Find where the given text appears and provide that cell's center as [X, Y] coordinate. 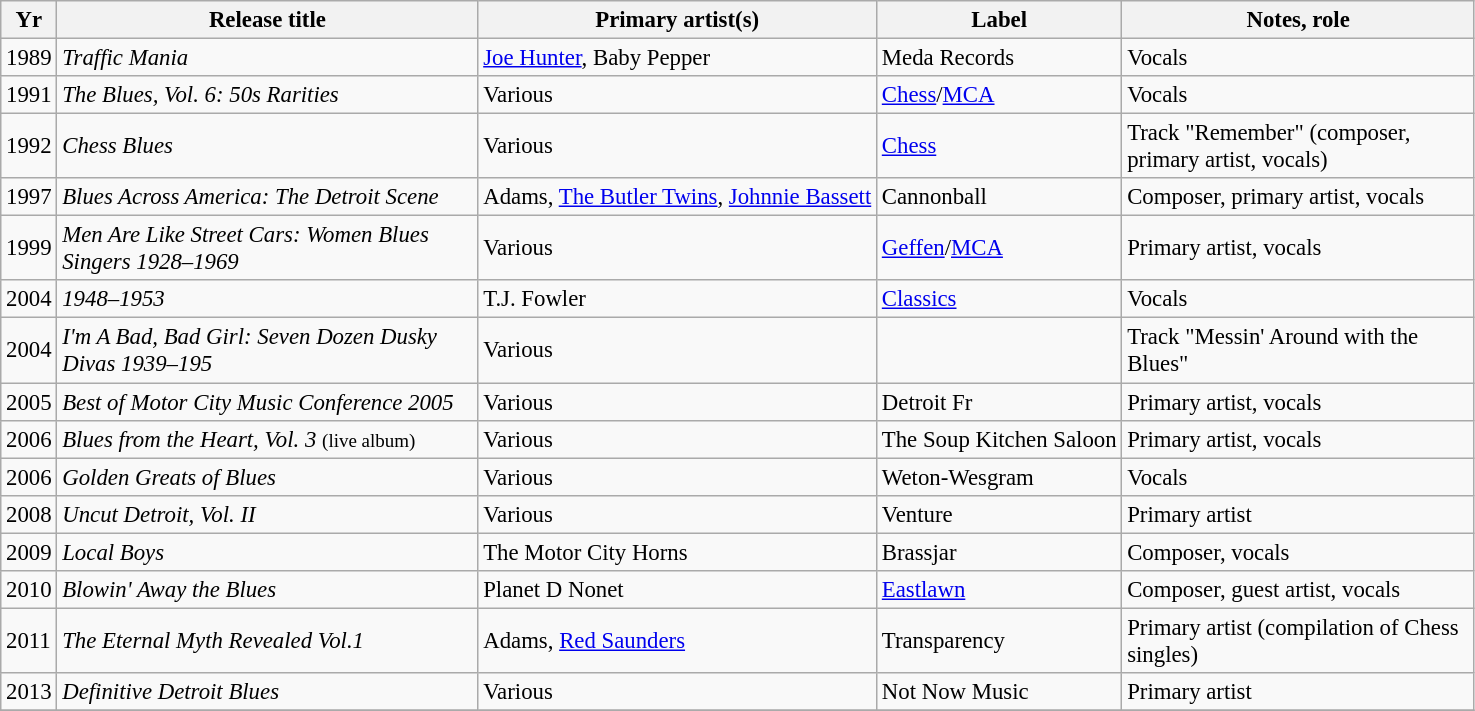
Best of Motor City Music Conference 2005 [268, 402]
Uncut Detroit, Vol. II [268, 514]
2009 [29, 552]
1948–1953 [268, 299]
Venture [1000, 514]
Weton-Wesgram [1000, 477]
Primary artist (compilation of Chess singles) [1298, 640]
The Eternal Myth Revealed Vol.1 [268, 640]
Composer, guest artist, vocals [1298, 590]
Yr [29, 20]
Detroit Fr [1000, 402]
Label [1000, 20]
Brassjar [1000, 552]
2010 [29, 590]
Release title [268, 20]
Meda Records [1000, 58]
Adams, Red Saunders [678, 640]
The Soup Kitchen Saloon [1000, 439]
Golden Greats of Blues [268, 477]
2005 [29, 402]
1992 [29, 146]
Notes, role [1298, 20]
Blues from the Heart, Vol. 3 (live album) [268, 439]
Eastlawn [1000, 590]
1997 [29, 197]
Planet D Nonet [678, 590]
Blues Across America: The Detroit Scene [268, 197]
Local Boys [268, 552]
Chess/MCA [1000, 95]
Composer, primary artist, vocals [1298, 197]
Chess Blues [268, 146]
Definitive Detroit Blues [268, 692]
Transparency [1000, 640]
Not Now Music [1000, 692]
Classics [1000, 299]
Composer, vocals [1298, 552]
T.J. Fowler [678, 299]
The Motor City Horns [678, 552]
Chess [1000, 146]
1991 [29, 95]
Adams, The Butler Twins, Johnnie Bassett [678, 197]
Men Are Like Street Cars: Women Blues Singers 1928–1969 [268, 248]
The Blues, Vol. 6: 50s Rarities [268, 95]
2008 [29, 514]
I'm A Bad, Bad Girl: Seven Dozen Dusky Divas 1939–195 [268, 350]
Primary artist(s) [678, 20]
Track "Remember" (composer, primary artist, vocals) [1298, 146]
Traffic Mania [268, 58]
2011 [29, 640]
Track "Messin' Around with the Blues" [1298, 350]
Joe Hunter, Baby Pepper [678, 58]
1999 [29, 248]
Geffen/MCA [1000, 248]
1989 [29, 58]
2013 [29, 692]
Blowin' Away the Blues [268, 590]
Cannonball [1000, 197]
